Output the (x, y) coordinate of the center of the cell containing the given text.  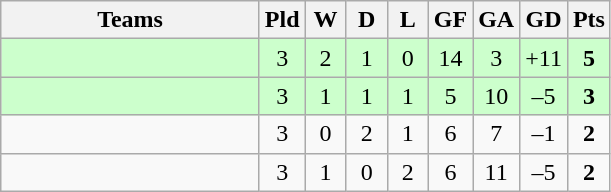
Teams (130, 20)
GA (496, 20)
GD (544, 20)
7 (496, 134)
+11 (544, 58)
Pld (282, 20)
–1 (544, 134)
GF (450, 20)
Pts (588, 20)
10 (496, 96)
L (408, 20)
11 (496, 172)
W (326, 20)
D (366, 20)
14 (450, 58)
